Return (X, Y) of the center of cell containing provided text 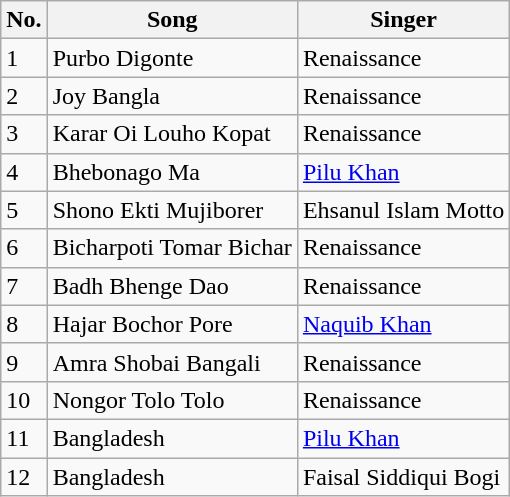
4 (24, 172)
1 (24, 58)
3 (24, 134)
Shono Ekti Mujiborer (172, 210)
Hajar Bochor Pore (172, 324)
5 (24, 210)
10 (24, 400)
No. (24, 20)
Bicharpoti Tomar Bichar (172, 248)
Karar Oi Louho Kopat (172, 134)
Amra Shobai Bangali (172, 362)
Bhebonago Ma (172, 172)
Nongor Tolo Tolo (172, 400)
11 (24, 438)
Joy Bangla (172, 96)
Naquib Khan (403, 324)
7 (24, 286)
9 (24, 362)
Singer (403, 20)
12 (24, 477)
2 (24, 96)
Ehsanul Islam Motto (403, 210)
Purbo Digonte (172, 58)
6 (24, 248)
8 (24, 324)
Song (172, 20)
Faisal Siddiqui Bogi (403, 477)
Badh Bhenge Dao (172, 286)
